Return the (X, Y) coordinate for the center point of the cell that contains the specified text.  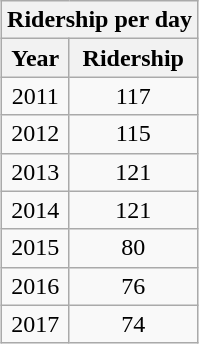
2011 (36, 96)
Year (36, 58)
80 (134, 248)
117 (134, 96)
76 (134, 286)
2015 (36, 248)
Ridership (134, 58)
115 (134, 134)
2013 (36, 172)
74 (134, 324)
2016 (36, 286)
Ridership per day (100, 20)
2014 (36, 210)
2017 (36, 324)
2012 (36, 134)
